Scan for the cell matching the given text and deliver its (X, Y) coordinate at center. 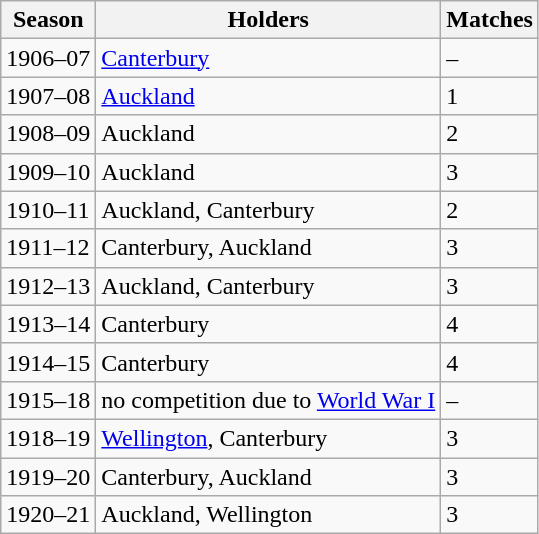
1906–07 (48, 58)
Matches (490, 20)
1910–11 (48, 210)
1907–08 (48, 96)
1918–19 (48, 438)
1919–20 (48, 477)
1913–14 (48, 324)
no competition due to World War I (268, 400)
1911–12 (48, 248)
1909–10 (48, 172)
1 (490, 96)
1920–21 (48, 515)
1912–13 (48, 286)
1915–18 (48, 400)
1914–15 (48, 362)
Season (48, 20)
1908–09 (48, 134)
Wellington, Canterbury (268, 438)
Auckland, Wellington (268, 515)
Holders (268, 20)
